Output the [x, y] coordinate of the center of the cell containing the given text.  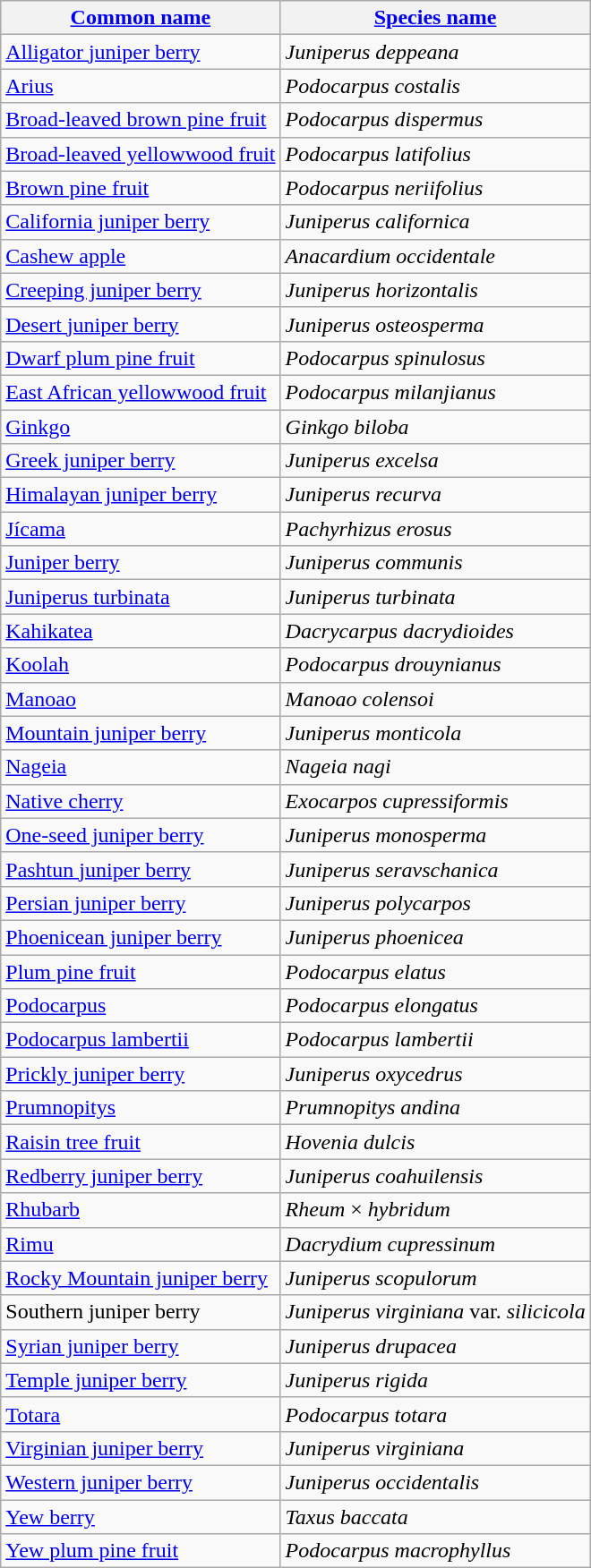
Anacardium occidentale [435, 256]
Podocarpus macrophyllus [435, 1551]
Syrian juniper berry [141, 1346]
Prickly juniper berry [141, 1074]
One-seed juniper berry [141, 835]
Manoao [141, 699]
Juniperus horizontalis [435, 290]
Juniperus drupacea [435, 1346]
Juniperus monticola [435, 733]
Plum pine fruit [141, 971]
Prumnopitys andina [435, 1108]
Totara [141, 1414]
Podocarpus dispermus [435, 120]
Pachyrhizus erosus [435, 529]
Yew plum pine fruit [141, 1551]
Redberry juniper berry [141, 1176]
Hovenia dulcis [435, 1142]
Broad-leaved brown pine fruit [141, 120]
Podocarpus latifolius [435, 154]
Phoenicean juniper berry [141, 937]
Podocarpus spinulosus [435, 358]
Podocarpus milanjianus [435, 392]
California juniper berry [141, 222]
Jícama [141, 529]
Juniperus occidentalis [435, 1482]
Creeping juniper berry [141, 290]
Common name [141, 18]
Southern juniper berry [141, 1312]
Alligator juniper berry [141, 52]
Rocky Mountain juniper berry [141, 1278]
Podocarpus costalis [435, 86]
Koolah [141, 665]
Podocarpus totara [435, 1414]
Podocarpus [141, 1006]
Brown pine fruit [141, 188]
Juniperus osteosperma [435, 324]
Arius [141, 86]
Himalayan juniper berry [141, 495]
Podocarpus elatus [435, 971]
Juniperus excelsa [435, 461]
Rheum × hybridum [435, 1210]
Native cherry [141, 801]
Ginkgo [141, 427]
Mountain juniper berry [141, 733]
Juniperus deppeana [435, 52]
Greek juniper berry [141, 461]
Temple juniper berry [141, 1380]
Podocarpus drouynianus [435, 665]
Rimu [141, 1244]
Juniperus communis [435, 563]
Species name [435, 18]
Rhubarb [141, 1210]
Juniperus virginiana [435, 1448]
Raisin tree fruit [141, 1142]
Ginkgo biloba [435, 427]
Podocarpus elongatus [435, 1006]
Dacrycarpus dacrydioides [435, 631]
Dwarf plum pine fruit [141, 358]
Juniperus monosperma [435, 835]
Nageia [141, 767]
Juniper berry [141, 563]
Juniperus oxycedrus [435, 1074]
Juniperus recurva [435, 495]
Dacrydium cupressinum [435, 1244]
Manoao colensoi [435, 699]
Kahikatea [141, 631]
Nageia nagi [435, 767]
Pashtun juniper berry [141, 869]
Taxus baccata [435, 1517]
East African yellowwood fruit [141, 392]
Juniperus virginiana var. silicicola [435, 1312]
Juniperus californica [435, 222]
Desert juniper berry [141, 324]
Cashew apple [141, 256]
Podocarpus neriifolius [435, 188]
Juniperus rigida [435, 1380]
Juniperus phoenicea [435, 937]
Juniperus seravschanica [435, 869]
Western juniper berry [141, 1482]
Virginian juniper berry [141, 1448]
Juniperus polycarpos [435, 903]
Broad-leaved yellowwood fruit [141, 154]
Yew berry [141, 1517]
Juniperus coahuilensis [435, 1176]
Persian juniper berry [141, 903]
Exocarpos cupressiformis [435, 801]
Prumnopitys [141, 1108]
Juniperus scopulorum [435, 1278]
